Pinpoint the cell where the given text exists, returning its (X, Y) midpoint coordinate. 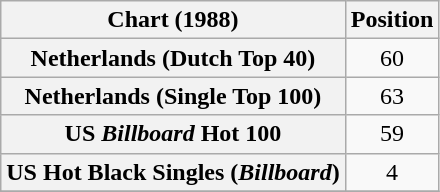
US Billboard Hot 100 (173, 134)
4 (392, 172)
63 (392, 96)
Chart (1988) (173, 20)
Netherlands (Dutch Top 40) (173, 58)
US Hot Black Singles (Billboard) (173, 172)
Position (392, 20)
59 (392, 134)
60 (392, 58)
Netherlands (Single Top 100) (173, 96)
